Find where the given text appears and provide that cell's center as [X, Y] coordinate. 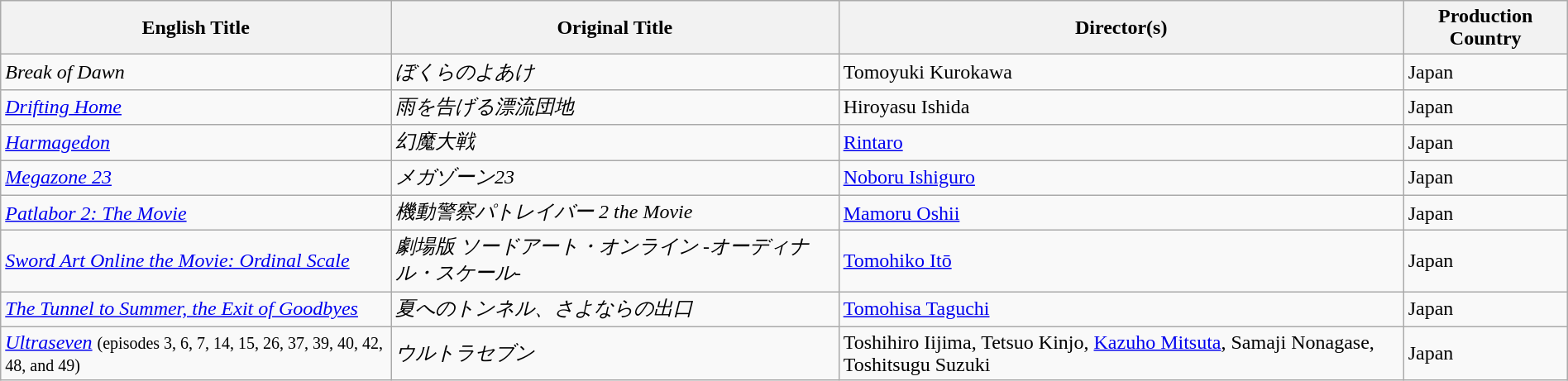
ウルトラセブン [615, 354]
Harmagedon [196, 142]
Tomohiko Itō [1121, 261]
メガゾーン23 [615, 179]
夏へのトンネル、さよならの出口 [615, 309]
Noboru Ishiguro [1121, 179]
機動警察パトレイバー 2 the Movie [615, 213]
Director(s) [1121, 28]
Break of Dawn [196, 73]
Production Country [1485, 28]
Tomoyuki Kurokawa [1121, 73]
Sword Art Online the Movie: Ordinal Scale [196, 261]
The Tunnel to Summer, the Exit of Goodbyes [196, 309]
Tomohisa Taguchi [1121, 309]
English Title [196, 28]
Mamoru Oshii [1121, 213]
Rintaro [1121, 142]
Hiroyasu Ishida [1121, 107]
Patlabor 2: The Movie [196, 213]
雨を告げる漂流団地 [615, 107]
幻魔大戦 [615, 142]
劇場版 ソードアート・オンライン -オーディナル・スケール- [615, 261]
Drifting Home [196, 107]
Megazone 23 [196, 179]
Original Title [615, 28]
Ultraseven (episodes 3, 6, 7, 14, 15, 26, 37, 39, 40, 42, 48, and 49) [196, 354]
ぼくらのよあけ [615, 73]
Toshihiro Iijima, Tetsuo Kinjo, Kazuho Mitsuta, Samaji Nonagase, Toshitsugu Suzuki [1121, 354]
